Capture the cell that displays the provided text and extract its [X, Y] central coordinate. 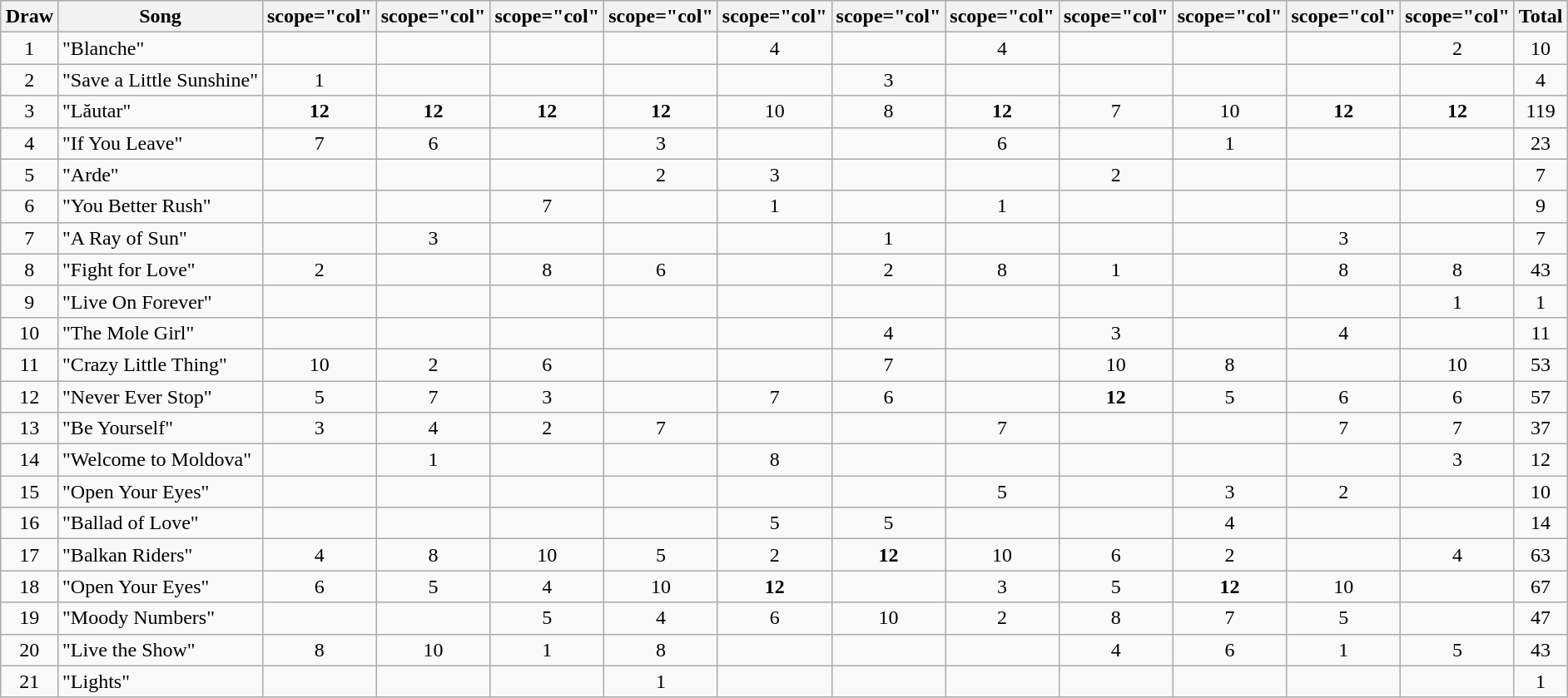
"Fight for Love" [161, 270]
37 [1541, 428]
20 [29, 650]
"Ballad of Love" [161, 523]
57 [1541, 397]
"The Mole Girl" [161, 333]
Total [1541, 17]
"A Ray of Sun" [161, 238]
Draw [29, 17]
15 [29, 492]
19 [29, 618]
23 [1541, 143]
16 [29, 523]
47 [1541, 618]
"Blanche" [161, 48]
"Live the Show" [161, 650]
"Balkan Riders" [161, 555]
"Crazy Little Thing" [161, 364]
"Lights" [161, 681]
"If You Leave" [161, 143]
18 [29, 587]
"You Better Rush" [161, 206]
13 [29, 428]
"Welcome to Moldova" [161, 460]
"Lăutar" [161, 111]
21 [29, 681]
53 [1541, 364]
Song [161, 17]
67 [1541, 587]
"Moody Numbers" [161, 618]
17 [29, 555]
"Be Yourself" [161, 428]
"Save a Little Sunshine" [161, 80]
119 [1541, 111]
"Live On Forever" [161, 301]
"Arde" [161, 175]
"Never Ever Stop" [161, 397]
63 [1541, 555]
